Find where the given text appears and provide that cell's center as (X, Y) coordinate. 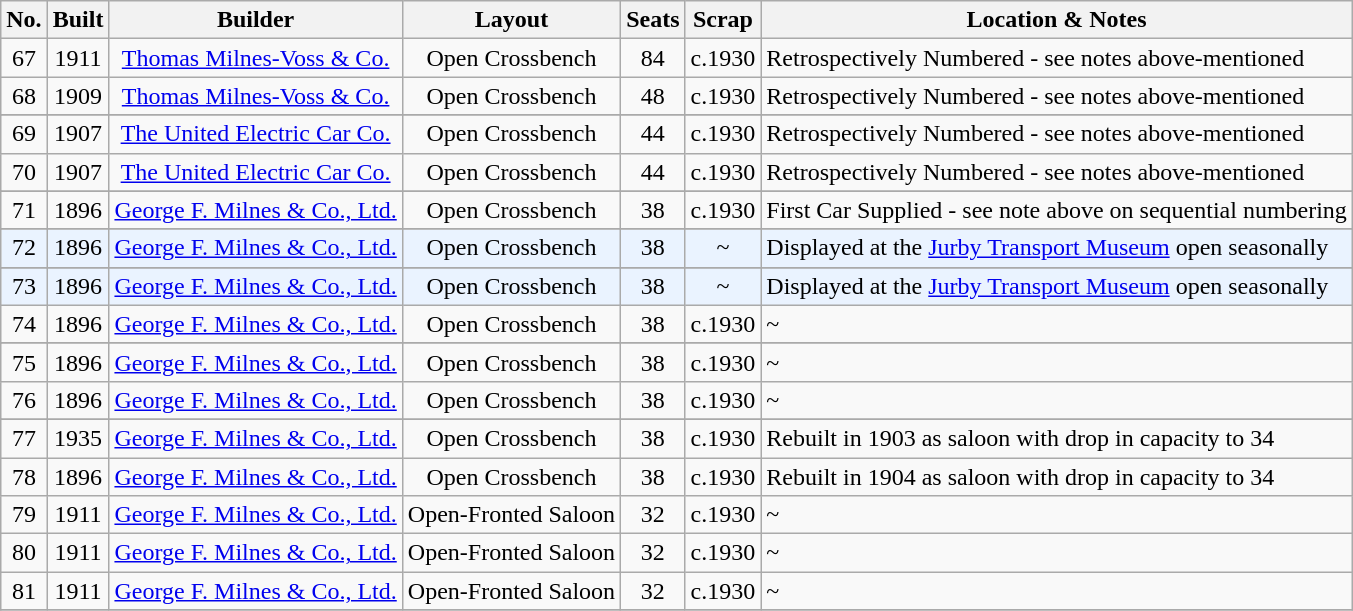
75 (24, 362)
74 (24, 324)
Location & Notes (1057, 20)
Built (78, 20)
84 (653, 58)
Scrap (723, 20)
73 (24, 286)
79 (24, 515)
Seats (653, 20)
78 (24, 477)
Rebuilt in 1904 as saloon with drop in capacity to 34 (1057, 477)
71 (24, 210)
1935 (78, 438)
80 (24, 553)
77 (24, 438)
1909 (78, 96)
Builder (256, 20)
70 (24, 172)
67 (24, 58)
Rebuilt in 1903 as saloon with drop in capacity to 34 (1057, 438)
69 (24, 134)
48 (653, 96)
72 (24, 248)
No. (24, 20)
68 (24, 96)
Layout (511, 20)
81 (24, 591)
First Car Supplied - see note above on sequential numbering (1057, 210)
76 (24, 400)
